From the cell containing the given text, extract its center point as (x, y) coordinate. 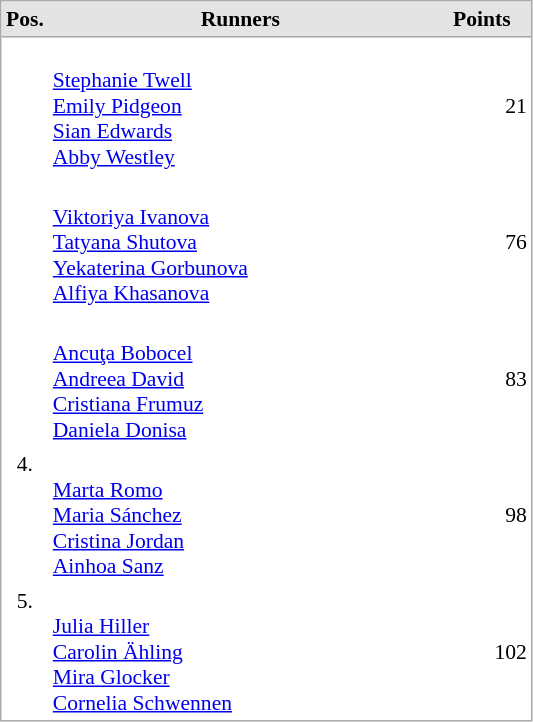
76 (482, 242)
Pos. (26, 20)
Marta Romo Maria Sánchez Cristina Jordan Ainhoa Sanz (240, 515)
98 (482, 515)
4. (26, 515)
Points (482, 20)
Runners (240, 20)
5. (26, 652)
102 (482, 652)
Julia Hiller Carolin Ähling Mira Glocker Cornelia Schwennen (240, 652)
Ancuţa Bobocel Andreea David Cristiana Frumuz Daniela Donisa (240, 378)
83 (482, 378)
21 (482, 106)
Viktoriya Ivanova Tatyana Shutova Yekaterina Gorbunova Alfiya Khasanova (240, 242)
Stephanie Twell Emily Pidgeon Sian Edwards Abby Westley (240, 106)
